Return (X, Y) of the center of cell containing provided text 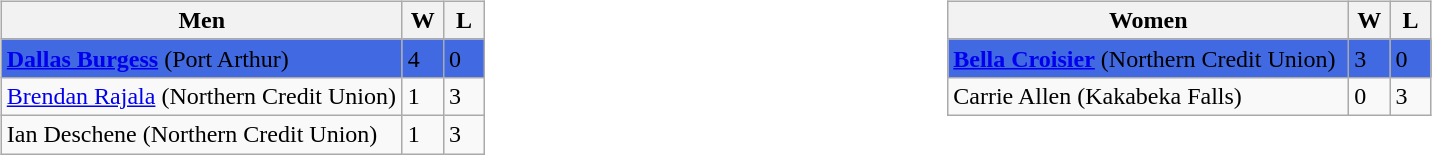
Ian Deschene (Northern Credit Union) (202, 134)
Women (1148, 20)
Bella Croisier (Northern Credit Union) (1148, 58)
Dallas Burgess (Port Arthur) (202, 58)
4 (422, 58)
Carrie Allen (Kakabeka Falls) (1148, 96)
Brendan Rajala (Northern Credit Union) (202, 96)
Men (202, 20)
